Pinpoint the cell where the given text exists, returning its (x, y) midpoint coordinate. 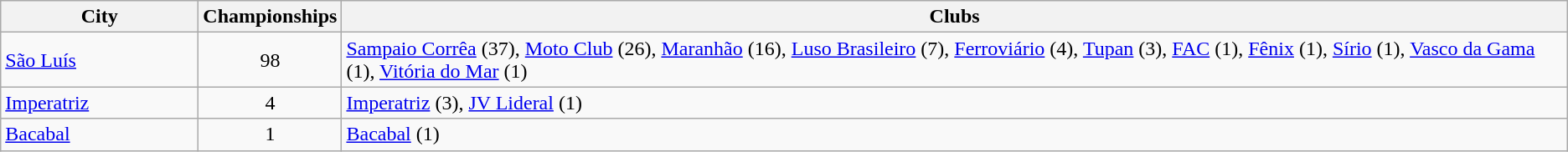
São Luís (100, 60)
Clubs (955, 17)
Imperatriz (100, 103)
98 (270, 60)
Imperatriz (3), JV Lideral (1) (955, 103)
Championships (270, 17)
City (100, 17)
Bacabal (1) (955, 134)
4 (270, 103)
Bacabal (100, 134)
1 (270, 134)
